Capture the cell that displays the provided text and extract its (x, y) central coordinate. 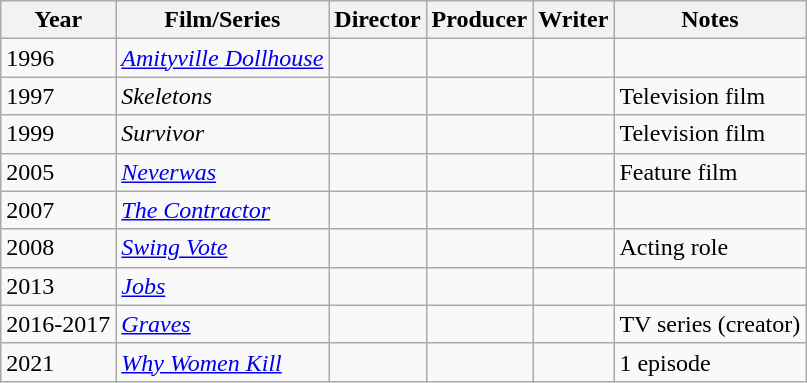
Feature film (710, 172)
2013 (58, 286)
Survivor (222, 134)
2005 (58, 172)
Skeletons (222, 96)
Swing Vote (222, 248)
1999 (58, 134)
Graves (222, 324)
Director (378, 20)
2016-2017 (58, 324)
The Contractor (222, 210)
Year (58, 20)
Writer (574, 20)
2008 (58, 248)
Notes (710, 20)
2021 (58, 362)
Film/Series (222, 20)
Why Women Kill (222, 362)
Amityville Dollhouse (222, 58)
Acting role (710, 248)
1 episode (710, 362)
Jobs (222, 286)
2007 (58, 210)
Neverwas (222, 172)
1997 (58, 96)
TV series (creator) (710, 324)
Producer (480, 20)
1996 (58, 58)
